For the text-containing cell, return its midpoint in [X, Y] coordinate format. 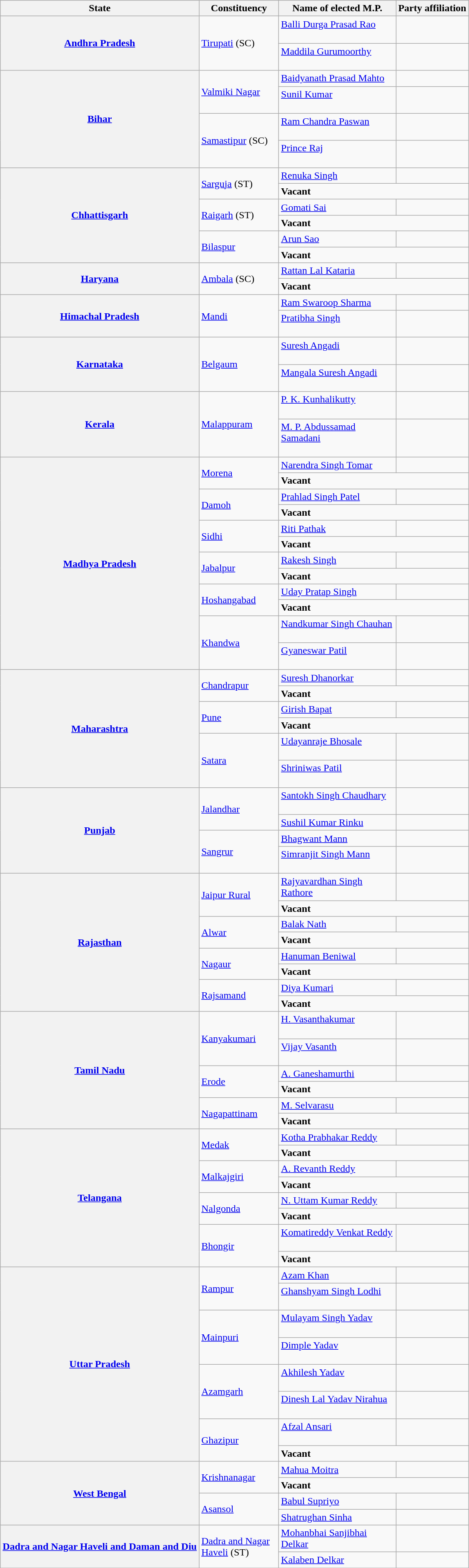
Jabalpur [238, 568]
Suresh Dhanorkar [338, 678]
Dadra and Nagar Haveli and Daman and Diu [100, 1546]
Prince Raj [338, 154]
Medak [238, 1145]
Malkajgiri [238, 1176]
Uday Pratap Singh [338, 592]
State [100, 8]
Asansol [238, 1509]
Simranjit Singh Mann [338, 860]
Santokh Singh Chaudhary [338, 801]
Himachal Pradesh [100, 316]
Hoshangabad [238, 600]
Mainpuri [238, 1337]
Arun Sao [338, 239]
Renuka Singh [338, 175]
Diya Kumari [338, 988]
Krishnanagar [238, 1477]
Komatireddy Venkat Reddy [338, 1238]
Kanyakumari [238, 1039]
Sangrur [238, 851]
Nagaur [238, 964]
Rajsamand [238, 996]
Morena [238, 473]
Jaipur Rural [238, 895]
Erode [238, 1081]
Ram Chandra Paswan [338, 127]
Khandwa [238, 643]
Name of elected M.P. [338, 8]
Girish Bapat [338, 709]
Satara [238, 760]
Ghanshyam Singh Lodhi [338, 1296]
Nalgonda [238, 1208]
Damoh [238, 504]
Dinesh Lal Yadav Nirahua [338, 1405]
Tirupati (SC) [238, 43]
H. Vasanthakumar [338, 1025]
Dimple Yadav [338, 1351]
Riti Pathak [338, 528]
Bilaspur [238, 247]
Alwar [238, 932]
Rampur [238, 1289]
Mangala Suresh Angadi [338, 378]
Vijay Vasanth [338, 1052]
Bhagwant Mann [338, 838]
Balak Nath [338, 924]
Narendra Singh Tomar [338, 465]
Rajyavardhan Singh Rathore [338, 886]
Sushil Kumar Rinku [338, 822]
Raigarh (ST) [238, 215]
Samastipur (SC) [238, 140]
Rakesh Singh [338, 560]
Rajasthan [100, 942]
Pune [238, 717]
Mahua Moitra [338, 1469]
Suresh Angadi [338, 351]
Nandkumar Singh Chauhan [338, 629]
Ram Swaroop Sharma [338, 302]
Hanuman Beniwal [338, 956]
Akhilesh Yadav [338, 1378]
Rattan Lal Kataria [338, 271]
Shatrughan Sinha [338, 1517]
Nagapattinam [238, 1113]
Afzal Ansari [338, 1432]
Bihar [100, 119]
Kalaben Delkar [338, 1560]
Kerala [100, 424]
West Bengal [100, 1493]
Malappuram [238, 424]
Gomati Sai [338, 207]
Telangana [100, 1198]
Mandi [238, 316]
Valmiki Nagar [238, 92]
Chhattisgarh [100, 215]
Uttar Pradesh [100, 1364]
Ghazipur [238, 1440]
M. Selvarasu [338, 1105]
M. P. Abdussamad Samadani [338, 438]
Dadra and Nagar Haveli (ST) [238, 1546]
Prahlad Singh Patel [338, 497]
Maharashtra [100, 729]
Chandrapur [238, 686]
Andhra Pradesh [100, 43]
Punjab [100, 830]
Jalandhar [238, 809]
Sunil Kumar [338, 100]
A. Ganeshamurthi [338, 1074]
Belgaum [238, 365]
Mohanbhai Sanjibhai Delkar [338, 1539]
Azam Khan [338, 1275]
Mulayam Singh Yadav [338, 1324]
N. Uttam Kumar Reddy [338, 1201]
Sidhi [238, 536]
Ambala (SC) [238, 279]
Bhongir [238, 1246]
Udayanraje Bhosale [338, 747]
Karnataka [100, 365]
Sarguja (ST) [238, 183]
Constituency [238, 8]
Madhya Pradesh [100, 563]
Baidyanath Prasad Mahto [338, 78]
Party affiliation [432, 8]
Pratibha Singh [338, 324]
Haryana [100, 279]
Balli Durga Prasad Rao [338, 30]
Maddila Gurumoorthy [338, 57]
Kotha Prabhakar Reddy [338, 1137]
Azamgarh [238, 1391]
A. Revanth Reddy [338, 1169]
Gyaneswar Patil [338, 657]
Shriniwas Patil [338, 774]
Tamil Nadu [100, 1070]
P. K. Kunhalikutty [338, 405]
Babul Supriyo [338, 1501]
